From the cell containing the given text, extract its center point as (X, Y) coordinate. 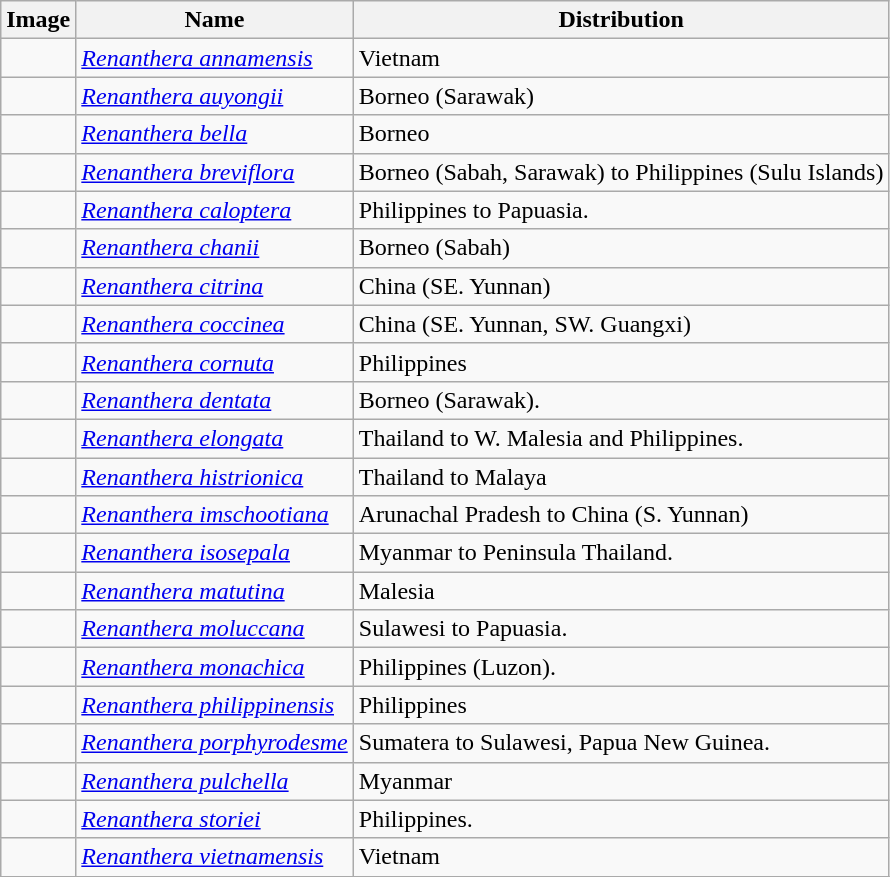
Renanthera vietnamensis (214, 857)
Renanthera pulchella (214, 781)
Renanthera citrina (214, 286)
Name (214, 20)
Renanthera caloptera (214, 210)
Borneo (621, 134)
Sulawesi to Papuasia. (621, 629)
Image (38, 20)
Renanthera annamensis (214, 58)
Arunachal Pradesh to China (S. Yunnan) (621, 515)
Renanthera chanii (214, 248)
Renanthera philippinensis (214, 705)
Borneo (Sarawak). (621, 400)
Malesia (621, 591)
Renanthera storiei (214, 819)
Borneo (Sarawak) (621, 96)
Renanthera breviflora (214, 172)
China (SE. Yunnan) (621, 286)
Sumatera to Sulawesi, Papua New Guinea. (621, 743)
Renanthera imschootiana (214, 515)
Renanthera histrionica (214, 477)
Philippines to Papuasia. (621, 210)
Renanthera cornuta (214, 362)
Renanthera bella (214, 134)
Distribution (621, 20)
Renanthera elongata (214, 438)
Myanmar to Peninsula Thailand. (621, 553)
Renanthera dentata (214, 400)
Thailand to W. Malesia and Philippines. (621, 438)
Myanmar (621, 781)
Renanthera auyongii (214, 96)
Renanthera coccinea (214, 324)
Thailand to Malaya (621, 477)
Renanthera isosepala (214, 553)
Philippines. (621, 819)
China (SE. Yunnan, SW. Guangxi) (621, 324)
Renanthera porphyrodesme (214, 743)
Renanthera matutina (214, 591)
Philippines (Luzon). (621, 667)
Borneo (Sabah) (621, 248)
Borneo (Sabah, Sarawak) to Philippines (Sulu Islands) (621, 172)
Renanthera monachica (214, 667)
Renanthera moluccana (214, 629)
